Capture the cell that displays the provided text and extract its (x, y) central coordinate. 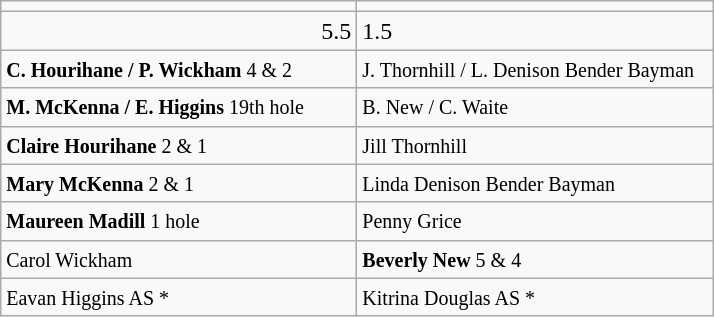
Penny Grice (535, 221)
Maureen Madill 1 hole (179, 221)
Kitrina Douglas AS * (535, 297)
5.5 (179, 31)
M. McKenna / E. Higgins 19th hole (179, 107)
Eavan Higgins AS * (179, 297)
J. Thornhill / L. Denison Bender Bayman (535, 69)
Linda Denison Bender Bayman (535, 183)
B. New / C. Waite (535, 107)
Carol Wickham (179, 259)
Mary McKenna 2 & 1 (179, 183)
1.5 (535, 31)
Beverly New 5 & 4 (535, 259)
Claire Hourihane 2 & 1 (179, 145)
Jill Thornhill (535, 145)
C. Hourihane / P. Wickham 4 & 2 (179, 69)
